Capture the cell that displays the provided text and extract its (x, y) central coordinate. 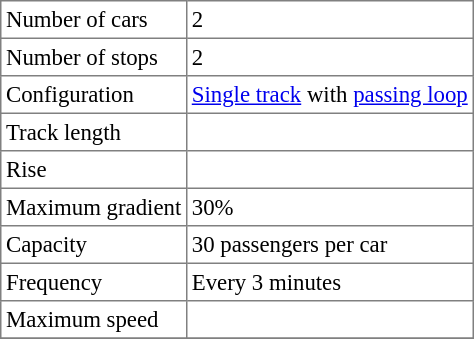
Track length (94, 132)
Capacity (94, 245)
30% (330, 207)
Configuration (94, 95)
Maximum speed (94, 320)
Single track with passing loop (330, 95)
Rise (94, 170)
Number of cars (94, 20)
Frequency (94, 282)
Number of stops (94, 57)
30 passengers per car (330, 245)
Every 3 minutes (330, 282)
Maximum gradient (94, 207)
